Return the (x, y) coordinate for the center point of the cell that contains the specified text.  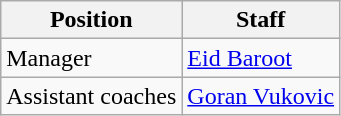
Eid Baroot (261, 58)
Assistant coaches (92, 96)
Staff (261, 20)
Goran Vukovic (261, 96)
Manager (92, 58)
Position (92, 20)
